Output the [X, Y] coordinate of the center of the cell containing the given text.  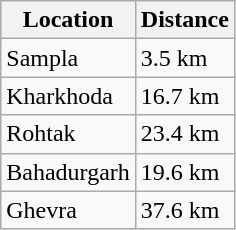
Location [68, 20]
16.7 km [184, 96]
19.6 km [184, 172]
Bahadurgarh [68, 172]
Kharkhoda [68, 96]
Rohtak [68, 134]
23.4 km [184, 134]
Distance [184, 20]
37.6 km [184, 210]
3.5 km [184, 58]
Ghevra [68, 210]
Sampla [68, 58]
